Find where the given text appears and provide that cell's center as [X, Y] coordinate. 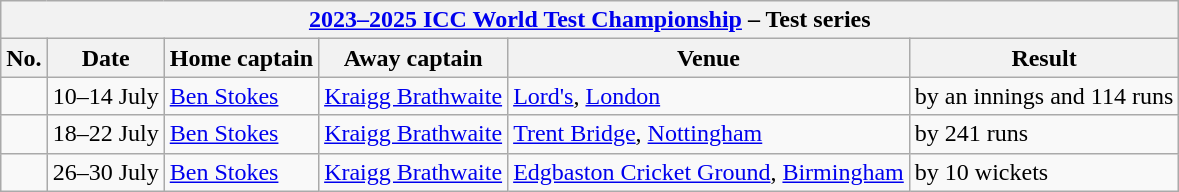
Lord's, London [709, 96]
by 10 wickets [1044, 172]
18–22 July [106, 134]
by an innings and 114 runs [1044, 96]
Trent Bridge, Nottingham [709, 134]
Away captain [414, 58]
2023–2025 ICC World Test Championship – Test series [590, 20]
Home captain [241, 58]
Edgbaston Cricket Ground, Birmingham [709, 172]
26–30 July [106, 172]
10–14 July [106, 96]
No. [24, 58]
Date [106, 58]
Venue [709, 58]
Result [1044, 58]
by 241 runs [1044, 134]
